Detect which cell encompasses the target text, then output its [X, Y] center coordinate. 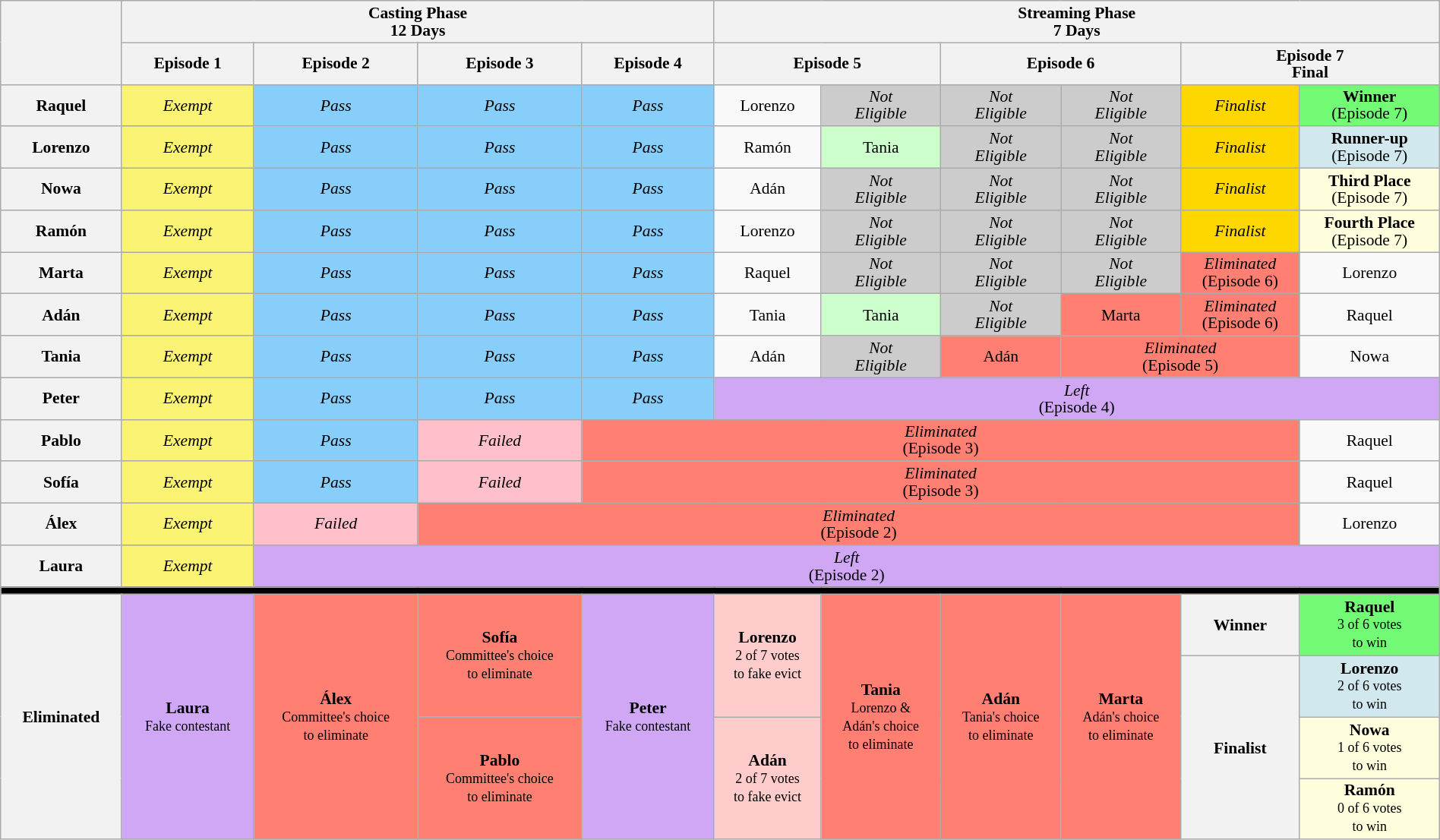
SofíaCommittee's choiceto eliminate [500, 656]
Episode 6 [1060, 64]
Streaming Phase7 Days [1077, 21]
Third Place(Episode 7) [1369, 190]
TaniaLorenzo &Adán's choiceto eliminate [881, 717]
Ramón0 of 6 votesto win [1369, 810]
Nowa1 of 6 votesto win [1369, 747]
Episode 3 [500, 64]
Eliminated [61, 717]
Peter Fake contestant [648, 717]
Pablo [61, 441]
Episode 5 [827, 64]
Lorenzo2 of 7 votesto fake evict [767, 656]
Winner(Episode 7) [1369, 105]
Episode 7Final [1311, 64]
Casting Phase12 Days [418, 21]
MartaAdán's choiceto eliminate [1121, 717]
Winner [1241, 626]
Laura Fake contestant [188, 717]
Peter [61, 398]
Eliminated(Episode 2) [858, 524]
Álex [61, 524]
Left(Episode 2) [846, 567]
Adán2 of 7 votesto fake evict [767, 778]
Episode 2 [336, 64]
Lorenzo2 of 6 votesto win [1369, 687]
Left(Episode 4) [1077, 398]
PabloCommittee's choiceto eliminate [500, 778]
Raquel3 of 6 votesto win [1369, 626]
Eliminated(Episode 5) [1180, 357]
AdánTania's choiceto eliminate [1001, 717]
ÁlexCommittee's choiceto eliminate [336, 717]
Fourth Place(Episode 7) [1369, 231]
Episode 1 [188, 64]
Runner-up(Episode 7) [1369, 147]
Sofía [61, 483]
Laura [61, 567]
Episode 4 [648, 64]
